Return the (X, Y) coordinate for the center point of the cell that contains the specified text.  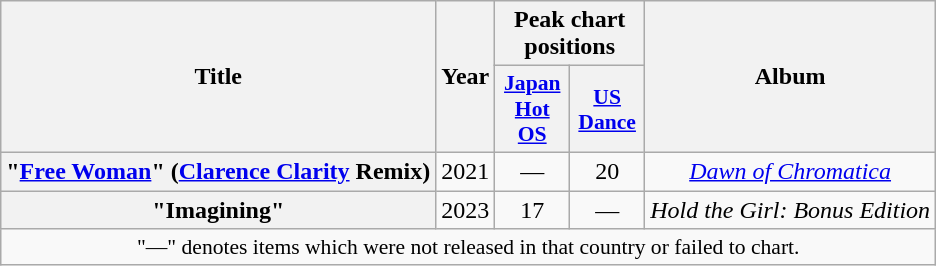
Year (466, 77)
Album (790, 77)
20 (608, 171)
2021 (466, 171)
Hold the Girl: Bonus Edition (790, 209)
Dawn of Chromatica (790, 171)
17 (532, 209)
"Imagining" (218, 209)
"—" denotes items which were not released in that country or failed to chart. (468, 247)
USDance (608, 110)
Peak chart positions (570, 34)
JapanHotOS (532, 110)
2023 (466, 209)
"Free Woman" (Clarence Clarity Remix) (218, 171)
Title (218, 77)
